Locate the cell with the specified text and output its [X, Y] center coordinate. 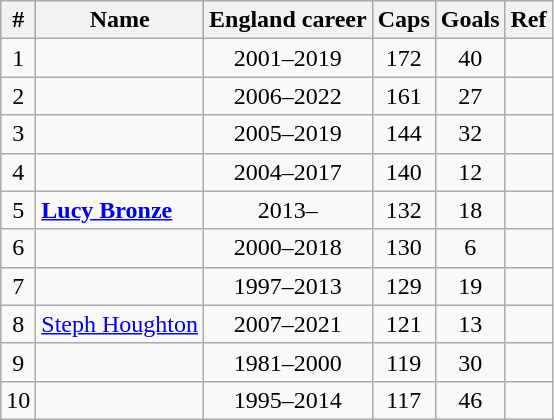
Goals [470, 20]
12 [470, 172]
32 [470, 134]
Steph Houghton [120, 324]
13 [470, 324]
144 [404, 134]
Ref [528, 20]
129 [404, 286]
# [18, 20]
27 [470, 96]
119 [404, 362]
117 [404, 400]
2000–2018 [288, 248]
40 [470, 58]
140 [404, 172]
4 [18, 172]
Name [120, 20]
132 [404, 210]
172 [404, 58]
19 [470, 286]
130 [404, 248]
2 [18, 96]
1 [18, 58]
18 [470, 210]
Lucy Bronze [120, 210]
1995–2014 [288, 400]
Caps [404, 20]
2005–2019 [288, 134]
7 [18, 286]
2004–2017 [288, 172]
2007–2021 [288, 324]
9 [18, 362]
1997–2013 [288, 286]
30 [470, 362]
1981–2000 [288, 362]
England career [288, 20]
2001–2019 [288, 58]
121 [404, 324]
8 [18, 324]
2013– [288, 210]
2006–2022 [288, 96]
10 [18, 400]
46 [470, 400]
161 [404, 96]
5 [18, 210]
3 [18, 134]
